Pinpoint the cell where the given text exists, returning its (X, Y) midpoint coordinate. 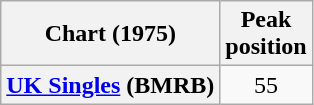
Peakposition (266, 34)
55 (266, 85)
Chart (1975) (110, 34)
UK Singles (BMRB) (110, 85)
